Determine the (X, Y) coordinate at the center of the cell enclosing the given text.  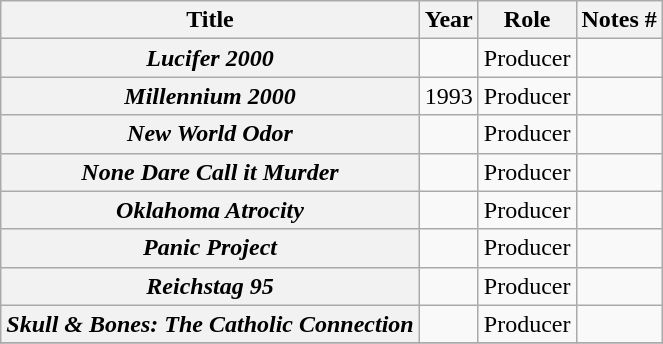
Millennium 2000 (210, 96)
Reichstag 95 (210, 286)
None Dare Call it Murder (210, 172)
New World Odor (210, 134)
Year (448, 20)
Title (210, 20)
Lucifer 2000 (210, 58)
Oklahoma Atrocity (210, 210)
Notes # (619, 20)
Skull & Bones: The Catholic Connection (210, 324)
Panic Project (210, 248)
1993 (448, 96)
Role (527, 20)
